Return (X, Y) of the center of cell containing provided text 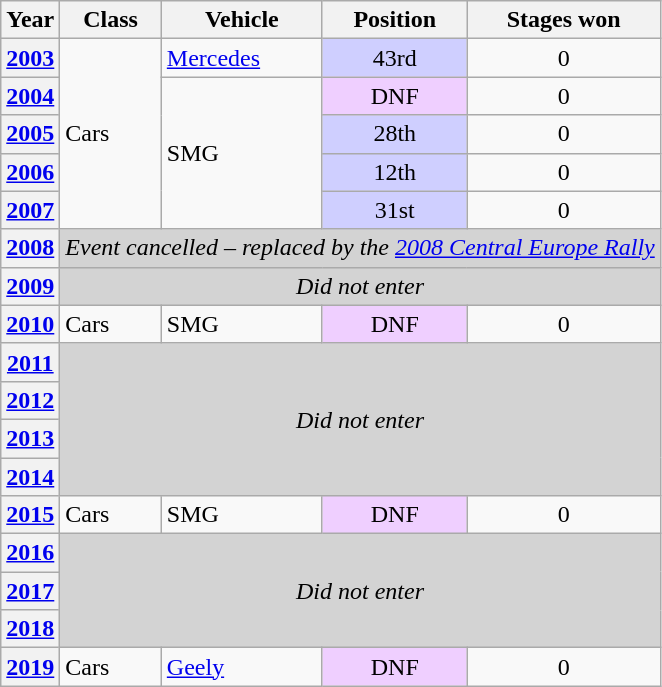
Vehicle (242, 20)
2010 (30, 324)
31st (394, 210)
12th (394, 172)
Position (394, 20)
Mercedes (242, 58)
Stages won (564, 20)
2004 (30, 96)
28th (394, 134)
2007 (30, 210)
2011 (30, 362)
2013 (30, 438)
Class (110, 20)
2018 (30, 629)
2017 (30, 591)
2003 (30, 58)
2016 (30, 553)
Year (30, 20)
43rd (394, 58)
2005 (30, 134)
2008 (30, 248)
Geely (242, 667)
Event cancelled – replaced by the 2008 Central Europe Rally (360, 248)
2019 (30, 667)
2015 (30, 515)
2009 (30, 286)
2012 (30, 400)
2014 (30, 477)
2006 (30, 172)
